Provide the [X, Y] coordinate of the cell's center where the given text is located.  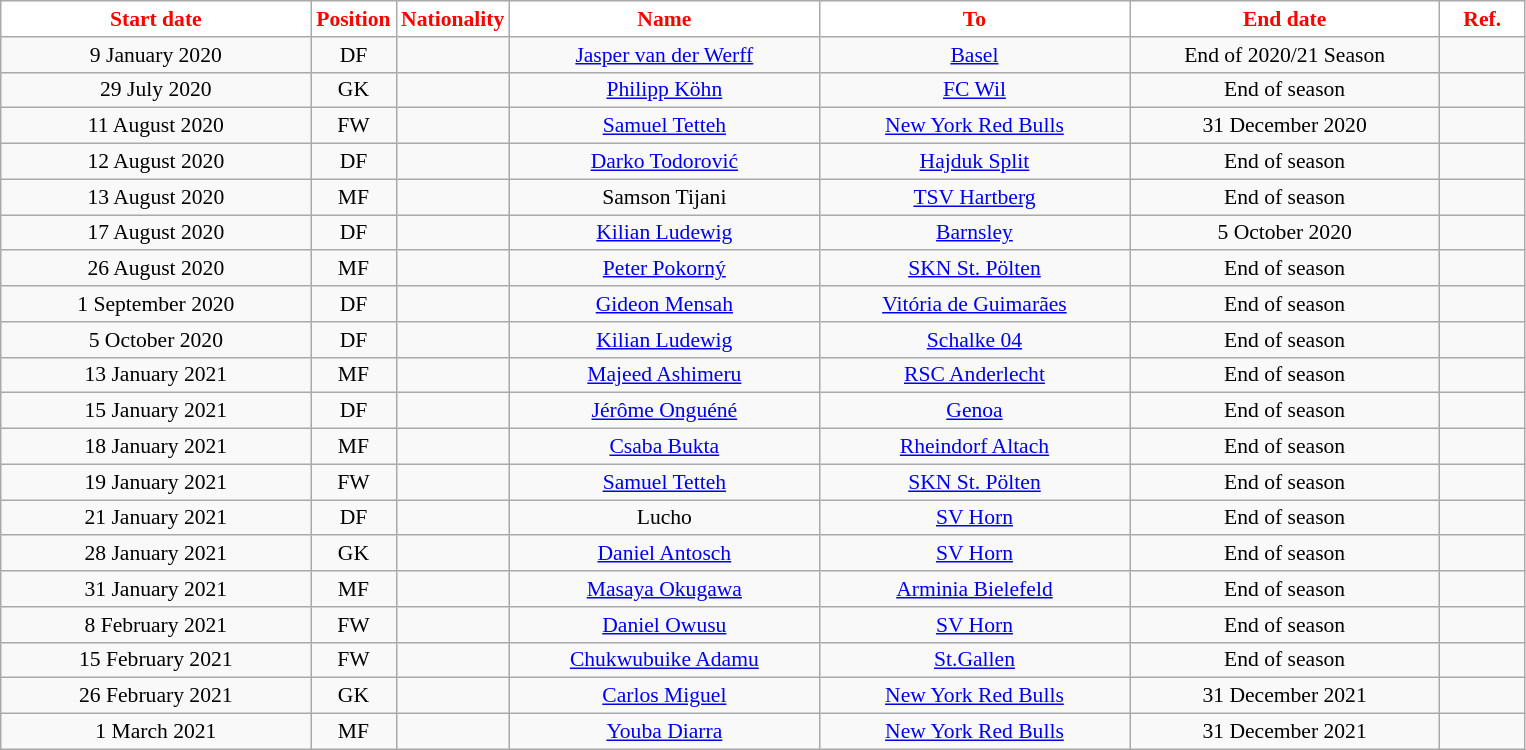
Majeed Ashimeru [664, 375]
9 January 2020 [156, 55]
TSV Hartberg [974, 197]
Daniel Antosch [664, 554]
1 September 2020 [156, 304]
Carlos Miguel [664, 696]
FC Wil [974, 90]
Masaya Okugawa [664, 589]
15 February 2021 [156, 660]
28 January 2021 [156, 554]
11 August 2020 [156, 126]
Darko Todorović [664, 162]
Schalke 04 [974, 340]
1 March 2021 [156, 732]
Ref. [1482, 19]
13 January 2021 [156, 375]
Philipp Köhn [664, 90]
Vitória de Guimarães [974, 304]
21 January 2021 [156, 518]
8 February 2021 [156, 625]
Chukwubuike Adamu [664, 660]
Youba Diarra [664, 732]
St.Gallen [974, 660]
31 December 2020 [1285, 126]
17 August 2020 [156, 233]
Position [354, 19]
Gideon Mensah [664, 304]
Peter Pokorný [664, 269]
19 January 2021 [156, 482]
Genoa [974, 411]
RSC Anderlecht [974, 375]
To [974, 19]
Name [664, 19]
Csaba Bukta [664, 447]
Jérôme Onguéné [664, 411]
26 August 2020 [156, 269]
Samson Tijani [664, 197]
Basel [974, 55]
13 August 2020 [156, 197]
Daniel Owusu [664, 625]
18 January 2021 [156, 447]
12 August 2020 [156, 162]
End date [1285, 19]
Hajduk Split [974, 162]
29 July 2020 [156, 90]
Lucho [664, 518]
Rheindorf Altach [974, 447]
Nationality [452, 19]
Jasper van der Werff [664, 55]
End of 2020/21 Season [1285, 55]
Barnsley [974, 233]
26 February 2021 [156, 696]
31 January 2021 [156, 589]
15 January 2021 [156, 411]
Arminia Bielefeld [974, 589]
Start date [156, 19]
